Search for the cell housing the specified text and yield its [X, Y] center coordinate. 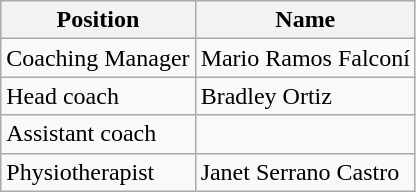
Position [98, 20]
Coaching Manager [98, 58]
Bradley Ortiz [305, 96]
Physiotherapist [98, 172]
Name [305, 20]
Head coach [98, 96]
Janet Serrano Castro [305, 172]
Mario Ramos Falconí [305, 58]
Assistant coach [98, 134]
